From the cell containing the given text, extract its center point as (X, Y) coordinate. 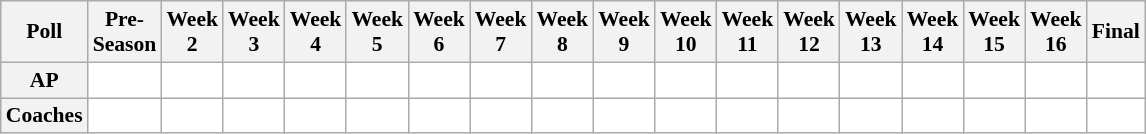
Pre-Season (125, 32)
AP (44, 80)
Week13 (871, 32)
Poll (44, 32)
Week15 (994, 32)
Week2 (192, 32)
Week6 (439, 32)
Week14 (933, 32)
Week12 (809, 32)
Week5 (377, 32)
Week3 (254, 32)
Week16 (1056, 32)
Week8 (562, 32)
Coaches (44, 116)
Week10 (686, 32)
Final (1116, 32)
Week11 (748, 32)
Week9 (624, 32)
Week4 (316, 32)
Week7 (501, 32)
